Identify which cell holds the provided text, then report its [x, y] central coordinate. 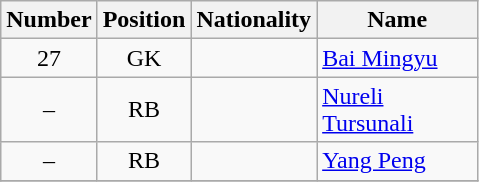
Yang Peng [398, 161]
27 [49, 58]
Bai Mingyu [398, 58]
Name [398, 20]
Number [49, 20]
Nationality [254, 20]
GK [144, 58]
Nureli Tursunali [398, 110]
Position [144, 20]
